From the cell containing the given text, extract its center point as (x, y) coordinate. 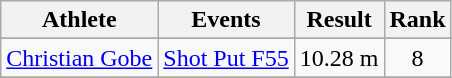
Athlete (80, 20)
8 (418, 58)
Rank (418, 20)
Christian Gobe (80, 58)
Result (339, 20)
Shot Put F55 (226, 58)
Events (226, 20)
10.28 m (339, 58)
